Determine the (x, y) coordinate at the center of the cell enclosing the given text.  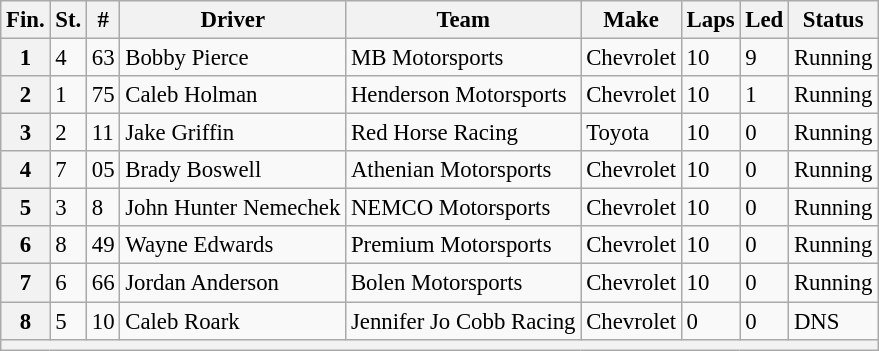
St. (68, 20)
Athenian Motorsports (464, 170)
Caleb Holman (233, 95)
11 (104, 133)
Status (834, 20)
Red Horse Racing (464, 133)
Bolen Motorsports (464, 283)
Make (631, 20)
Brady Boswell (233, 170)
49 (104, 245)
Fin. (26, 20)
# (104, 20)
DNS (834, 321)
Henderson Motorsports (464, 95)
Led (764, 20)
Bobby Pierce (233, 58)
John Hunter Nemechek (233, 208)
Jordan Anderson (233, 283)
Toyota (631, 133)
Jake Griffin (233, 133)
63 (104, 58)
Jennifer Jo Cobb Racing (464, 321)
05 (104, 170)
Laps (710, 20)
Team (464, 20)
NEMCO Motorsports (464, 208)
Caleb Roark (233, 321)
75 (104, 95)
9 (764, 58)
Premium Motorsports (464, 245)
66 (104, 283)
Wayne Edwards (233, 245)
Driver (233, 20)
MB Motorsports (464, 58)
